Locate the cell with the specified text and output its (x, y) center coordinate. 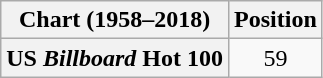
Position (276, 20)
Chart (1958–2018) (115, 20)
59 (276, 58)
US Billboard Hot 100 (115, 58)
